Detect which cell encompasses the target text, then output its [x, y] center coordinate. 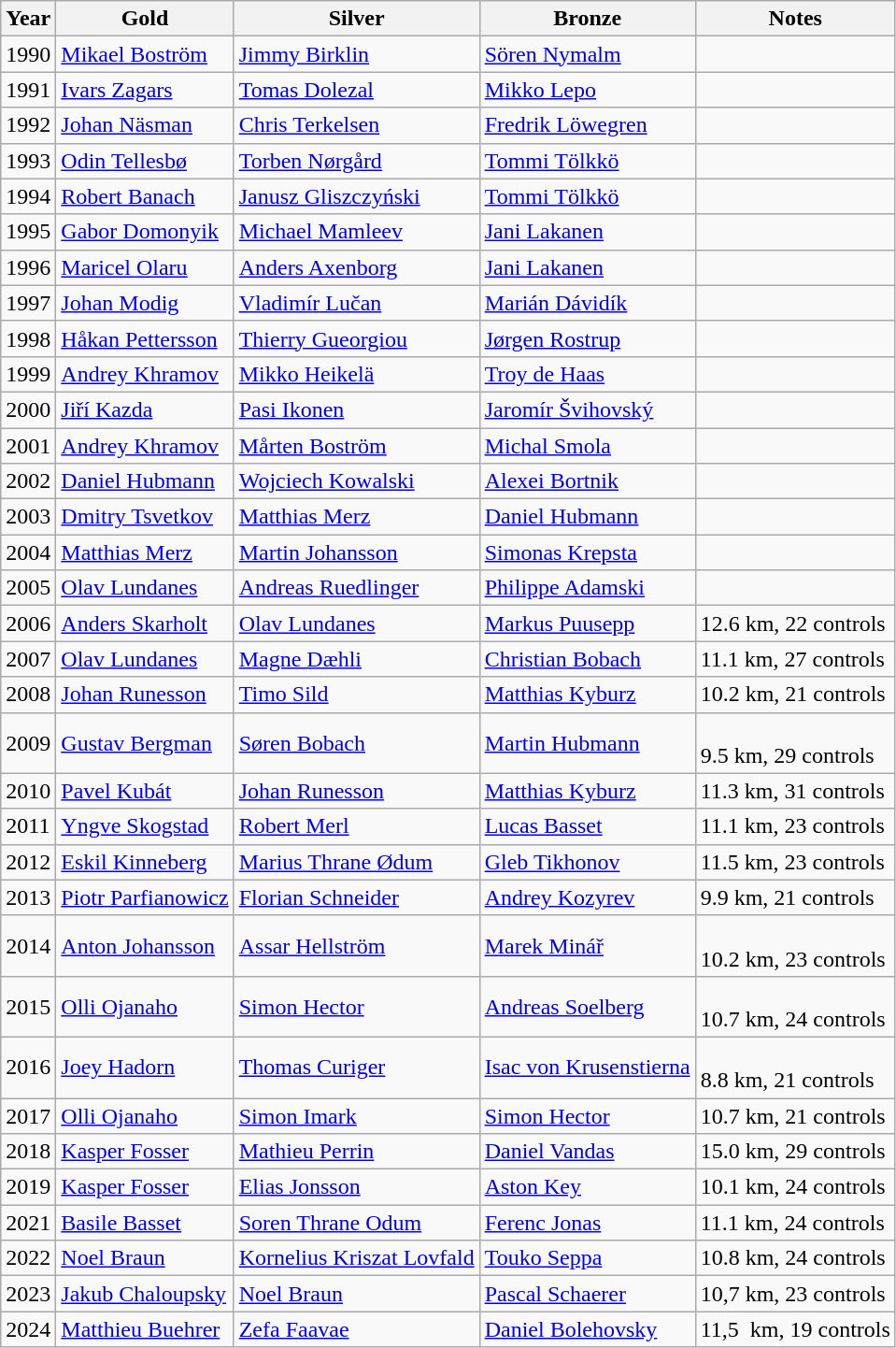
Gleb Tikhonov [587, 862]
Anders Axenborg [357, 267]
Thierry Gueorgiou [357, 338]
2003 [28, 517]
Marián Dávidík [587, 303]
2017 [28, 1115]
Silver [357, 19]
1990 [28, 54]
Anton Johansson [145, 946]
Bronze [587, 19]
Chris Terkelsen [357, 125]
Eskil Kinneberg [145, 862]
Janusz Gliszczyński [357, 196]
Andreas Soelberg [587, 1006]
Fredrik Löwegren [587, 125]
Mikko Heikelä [357, 374]
2010 [28, 791]
Mikko Lepo [587, 90]
Mårten Boström [357, 446]
1998 [28, 338]
Jaromír Švihovský [587, 409]
Kornelius Kriszat Lovfald [357, 1258]
2014 [28, 946]
2006 [28, 624]
Gold [145, 19]
11.1 km, 27 controls [795, 659]
1993 [28, 161]
Johan Näsman [145, 125]
Simon Imark [357, 1115]
Touko Seppa [587, 1258]
Timo Sild [357, 695]
Philippe Adamski [587, 588]
2019 [28, 1187]
Robert Merl [357, 826]
Mathieu Perrin [357, 1152]
Zefa Faavae [357, 1329]
11.1 km, 24 controls [795, 1223]
2002 [28, 481]
2022 [28, 1258]
Odin Tellesbø [145, 161]
Jakub Chaloupsky [145, 1294]
1996 [28, 267]
Wojciech Kowalski [357, 481]
2011 [28, 826]
Year [28, 19]
Alexei Bortnik [587, 481]
1992 [28, 125]
2004 [28, 552]
2008 [28, 695]
1991 [28, 90]
Ivars Zagars [145, 90]
Christian Bobach [587, 659]
10.8 km, 24 controls [795, 1258]
Vladimír Lučan [357, 303]
11.1 km, 23 controls [795, 826]
Markus Puusepp [587, 624]
Pasi Ikonen [357, 409]
Gustav Bergman [145, 742]
11.5 km, 23 controls [795, 862]
Lucas Basset [587, 826]
Thomas Curiger [357, 1068]
Assar Hellström [357, 946]
Søren Bobach [357, 742]
2013 [28, 897]
10.7 km, 21 controls [795, 1115]
Sören Nymalm [587, 54]
2001 [28, 446]
Mikael Boström [145, 54]
Daniel Bolehovsky [587, 1329]
2007 [28, 659]
Daniel Vandas [587, 1152]
Maricel Olaru [145, 267]
12.6 km, 22 controls [795, 624]
Notes [795, 19]
10.2 km, 23 controls [795, 946]
1995 [28, 232]
9.9 km, 21 controls [795, 897]
Elias Jonsson [357, 1187]
Piotr Parfianowicz [145, 897]
10.2 km, 21 controls [795, 695]
Magne Dæhli [357, 659]
Pascal Schaerer [587, 1294]
Jiří Kazda [145, 409]
Anders Skarholt [145, 624]
Pavel Kubát [145, 791]
Simonas Krepsta [587, 552]
2015 [28, 1006]
2024 [28, 1329]
10.7 km, 24 controls [795, 1006]
Basile Basset [145, 1223]
Troy de Haas [587, 374]
Yngve Skogstad [145, 826]
Martin Johansson [357, 552]
8.8 km, 21 controls [795, 1068]
Johan Modig [145, 303]
10,7 km, 23 controls [795, 1294]
2023 [28, 1294]
2012 [28, 862]
Håkan Pettersson [145, 338]
11,5 km, 19 controls [795, 1329]
10.1 km, 24 controls [795, 1187]
Tomas Dolezal [357, 90]
Joey Hadorn [145, 1068]
Jimmy Birklin [357, 54]
Soren Thrane Odum [357, 1223]
Robert Banach [145, 196]
9.5 km, 29 controls [795, 742]
Michal Smola [587, 446]
Ferenc Jonas [587, 1223]
1997 [28, 303]
Dmitry Tsvetkov [145, 517]
2000 [28, 409]
Marius Thrane Ødum [357, 862]
Michael Mamleev [357, 232]
Andrey Kozyrev [587, 897]
1999 [28, 374]
Matthieu Buehrer [145, 1329]
11.3 km, 31 controls [795, 791]
Andreas Ruedlinger [357, 588]
Torben Nørgård [357, 161]
Aston Key [587, 1187]
2021 [28, 1223]
2005 [28, 588]
Florian Schneider [357, 897]
Gabor Domonyik [145, 232]
Marek Minář [587, 946]
2009 [28, 742]
15.0 km, 29 controls [795, 1152]
2016 [28, 1068]
Jørgen Rostrup [587, 338]
2018 [28, 1152]
1994 [28, 196]
Martin Hubmann [587, 742]
Isac von Krusenstierna [587, 1068]
